Determine the [X, Y] coordinate at the center of the cell enclosing the given text.  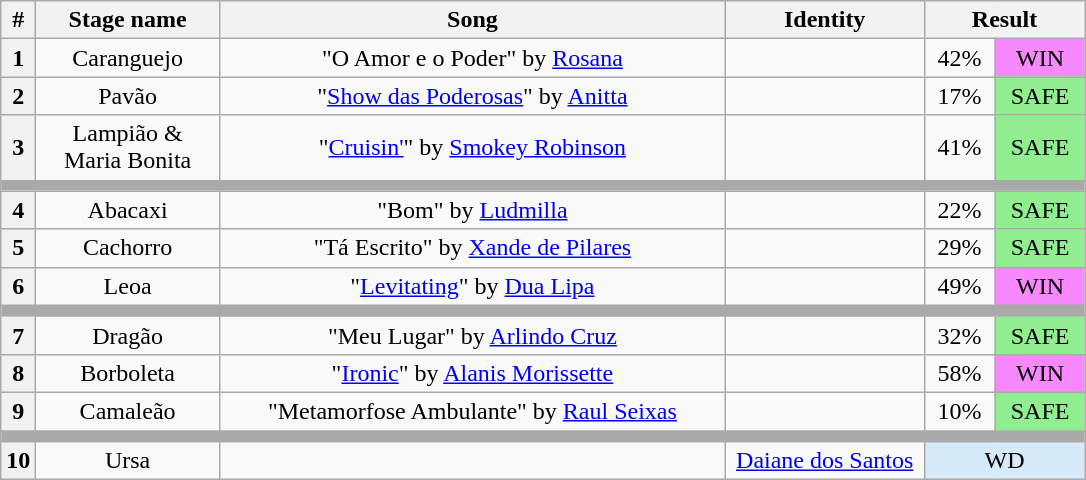
Daiane dos Santos [824, 461]
"O Amor e o Poder" by Rosana [472, 58]
10% [960, 411]
6 [18, 286]
22% [960, 210]
9 [18, 411]
Lampião & Maria Bonita [128, 148]
Result [1004, 20]
7 [18, 335]
"Show das Poderosas" by Anitta [472, 96]
"Ironic" by Alanis Morissette [472, 373]
Caranguejo [128, 58]
41% [960, 148]
Borboleta [128, 373]
Cachorro [128, 248]
42% [960, 58]
Song [472, 20]
"Meu Lugar" by Arlindo Cruz [472, 335]
Pavão [128, 96]
10 [18, 461]
29% [960, 248]
Abacaxi [128, 210]
"Cruisin'" by Smokey Robinson [472, 148]
Leoa [128, 286]
Camaleão [128, 411]
32% [960, 335]
49% [960, 286]
8 [18, 373]
5 [18, 248]
Ursa [128, 461]
"Levitating" by Dua Lipa [472, 286]
1 [18, 58]
WD [1004, 461]
58% [960, 373]
"Bom" by Ludmilla [472, 210]
Dragão [128, 335]
4 [18, 210]
"Tá Escrito" by Xande de Pilares [472, 248]
"Metamorfose Ambulante" by Raul Seixas [472, 411]
2 [18, 96]
# [18, 20]
Stage name [128, 20]
3 [18, 148]
17% [960, 96]
Identity [824, 20]
